Extract the [x, y] coordinate from the center of the cell holding the provided text.  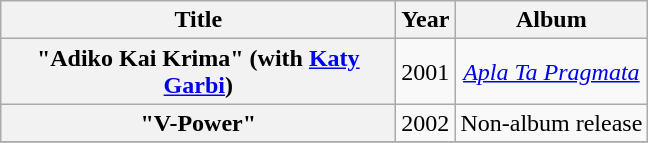
Non-album release [552, 123]
2001 [426, 72]
"Adiko Kai Krima" (with Katy Garbi) [198, 72]
Year [426, 20]
Album [552, 20]
Title [198, 20]
"V-Power" [198, 123]
Apla Ta Pragmata [552, 72]
2002 [426, 123]
